Search for the cell housing the specified text and yield its (X, Y) center coordinate. 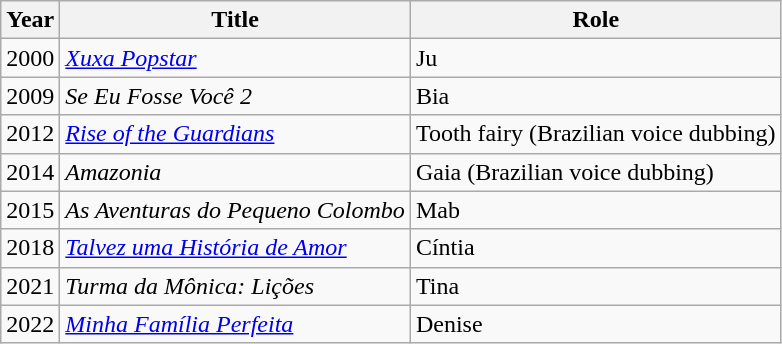
2012 (30, 134)
Tooth fairy (Brazilian voice dubbing) (596, 134)
Rise of the Guardians (236, 134)
Talvez uma História de Amor (236, 248)
Amazonia (236, 172)
2009 (30, 96)
Title (236, 20)
Bia (596, 96)
Minha Família Perfeita (236, 324)
2021 (30, 286)
2015 (30, 210)
Tina (596, 286)
2018 (30, 248)
Xuxa Popstar (236, 58)
Turma da Mônica: Lições (236, 286)
Year (30, 20)
Role (596, 20)
2000 (30, 58)
2014 (30, 172)
Gaia (Brazilian voice dubbing) (596, 172)
Cíntia (596, 248)
2022 (30, 324)
Mab (596, 210)
Se Eu Fosse Você 2 (236, 96)
As Aventuras do Pequeno Colombo (236, 210)
Denise (596, 324)
Ju (596, 58)
